Extract the [X, Y] coordinate from the center of the cell holding the provided text.  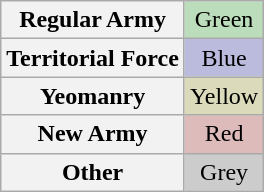
Regular Army [93, 20]
Yellow [224, 96]
Territorial Force [93, 58]
Yeomanry [93, 96]
Red [224, 134]
Grey [224, 172]
Blue [224, 58]
New Army [93, 134]
Green [224, 20]
Other [93, 172]
